Search for the cell housing the specified text and yield its [x, y] center coordinate. 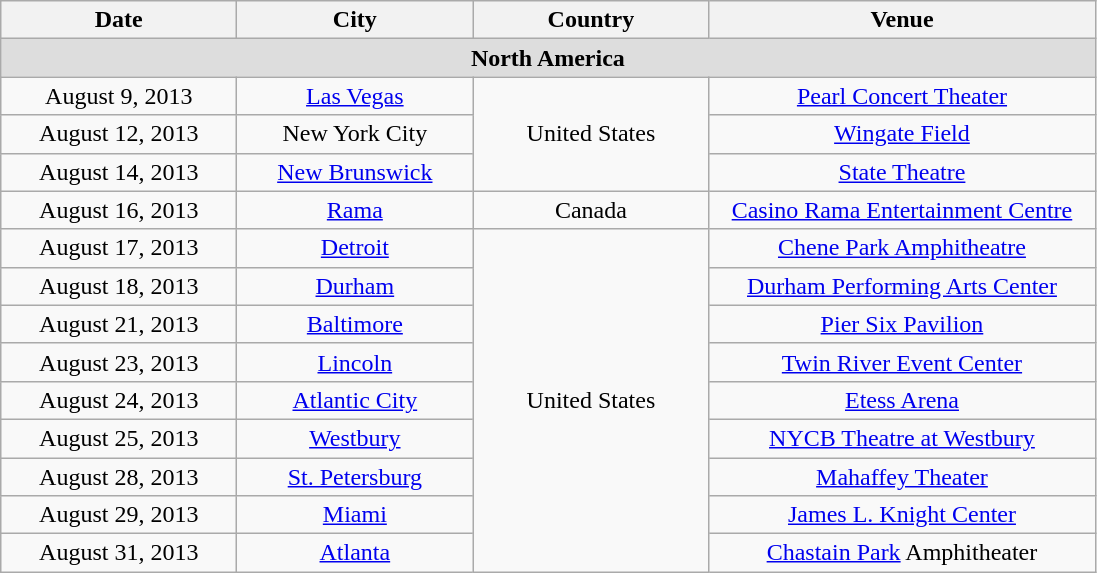
August 12, 2013 [119, 134]
Casino Rama Entertainment Centre [902, 210]
Date [119, 20]
Chastain Park Amphitheater [902, 553]
Durham Performing Arts Center [902, 286]
August 17, 2013 [119, 248]
New York City [355, 134]
Lincoln [355, 362]
Wingate Field [902, 134]
August 25, 2013 [119, 438]
August 28, 2013 [119, 477]
August 14, 2013 [119, 172]
James L. Knight Center [902, 515]
Atlanta [355, 553]
St. Petersburg [355, 477]
Miami [355, 515]
Pearl Concert Theater [902, 96]
August 23, 2013 [119, 362]
August 29, 2013 [119, 515]
Twin River Event Center [902, 362]
Etess Arena [902, 400]
August 16, 2013 [119, 210]
NYCB Theatre at Westbury [902, 438]
August 21, 2013 [119, 324]
Pier Six Pavilion [902, 324]
Westbury [355, 438]
August 9, 2013 [119, 96]
State Theatre [902, 172]
August 24, 2013 [119, 400]
Country [591, 20]
Baltimore [355, 324]
Venue [902, 20]
Chene Park Amphitheatre [902, 248]
August 18, 2013 [119, 286]
Detroit [355, 248]
Durham [355, 286]
Las Vegas [355, 96]
North America [548, 58]
Canada [591, 210]
Rama [355, 210]
August 31, 2013 [119, 553]
Mahaffey Theater [902, 477]
New Brunswick [355, 172]
City [355, 20]
Atlantic City [355, 400]
